Determine the [x, y] coordinate at the center of the cell enclosing the given text.  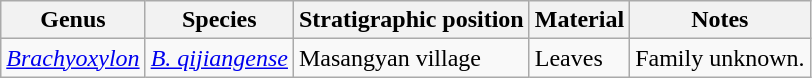
Family unknown. [720, 58]
Material [579, 20]
Masangyan village [411, 58]
Notes [720, 20]
B. qijiangense [219, 58]
Genus [73, 20]
Stratigraphic position [411, 20]
Species [219, 20]
Brachyoxylon [73, 58]
Leaves [579, 58]
